From the cell containing the given text, extract its center point as [x, y] coordinate. 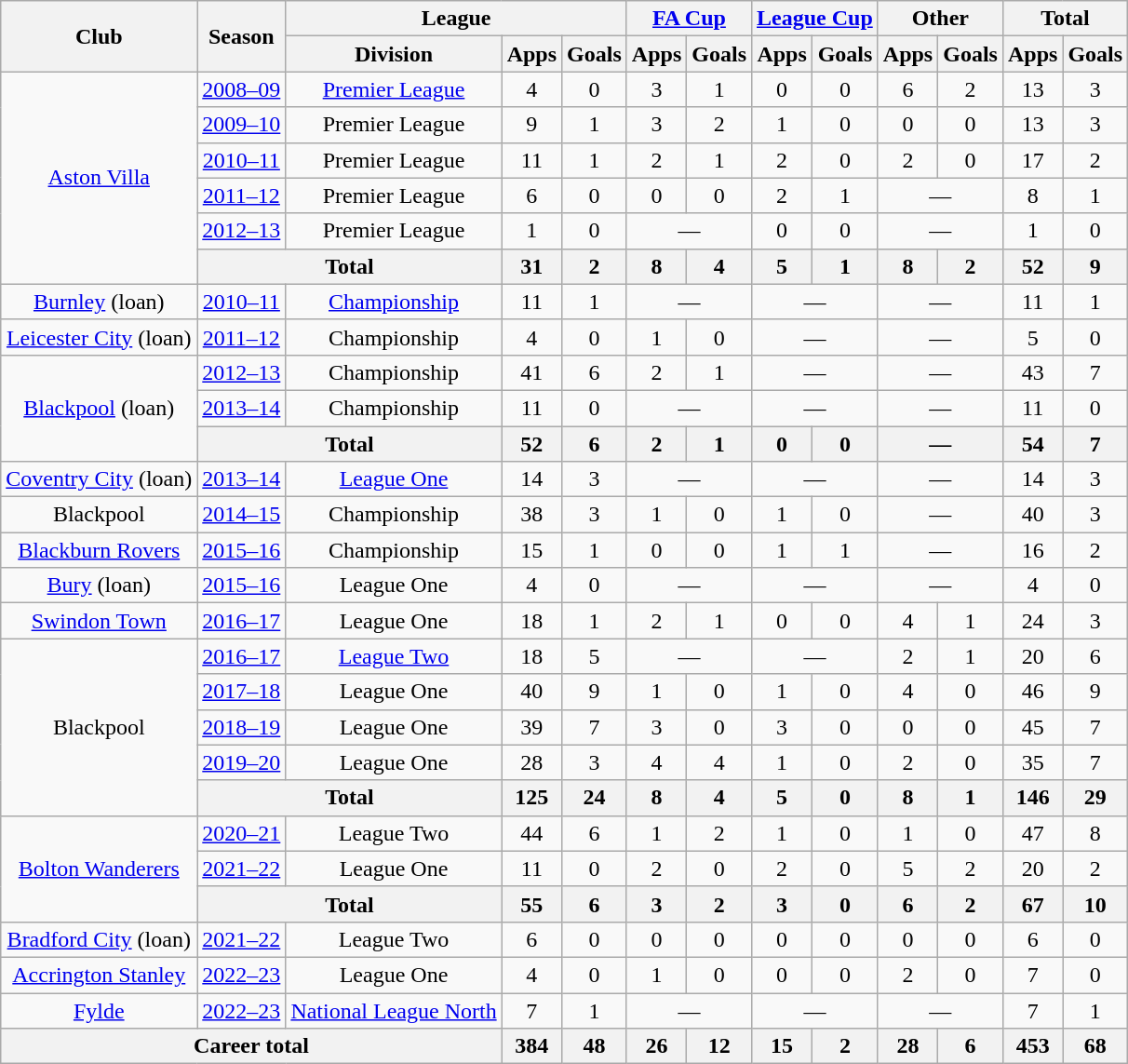
68 [1095, 1046]
Other [940, 19]
45 [1032, 727]
10 [1095, 904]
FA Cup [689, 19]
54 [1032, 444]
Blackpool (loan) [99, 408]
Accrington Stanley [99, 975]
2017–18 [242, 692]
146 [1032, 798]
Bradford City (loan) [99, 939]
Bolton Wanderers [99, 869]
17 [1032, 160]
League Cup [815, 19]
46 [1032, 692]
Burnley (loan) [99, 302]
Club [99, 36]
67 [1032, 904]
26 [656, 1046]
384 [531, 1046]
43 [1032, 372]
38 [531, 515]
41 [531, 372]
Leicester City (loan) [99, 337]
47 [1032, 833]
29 [1095, 798]
Bury (loan) [99, 586]
Season [242, 36]
2020–21 [242, 833]
Aston Villa [99, 178]
31 [531, 266]
Career total [251, 1046]
Coventry City (loan) [99, 479]
55 [531, 904]
48 [595, 1046]
453 [1032, 1046]
12 [719, 1046]
2018–19 [242, 727]
Blackburn Rovers [99, 550]
2019–20 [242, 762]
35 [1032, 762]
39 [531, 727]
League [456, 19]
44 [531, 833]
Fylde [99, 1010]
2009–10 [242, 125]
2008–09 [242, 89]
125 [531, 798]
Swindon Town [99, 621]
2014–15 [242, 515]
16 [1032, 550]
National League North [394, 1010]
Division [394, 54]
